Provide the [X, Y] coordinate of the cell's center where the given text is located.  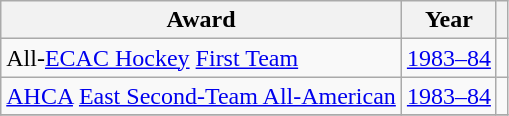
AHCA East Second-Team All-American [202, 96]
All-ECAC Hockey First Team [202, 58]
Year [448, 20]
Award [202, 20]
